Detect which cell encompasses the target text, then output its (X, Y) center coordinate. 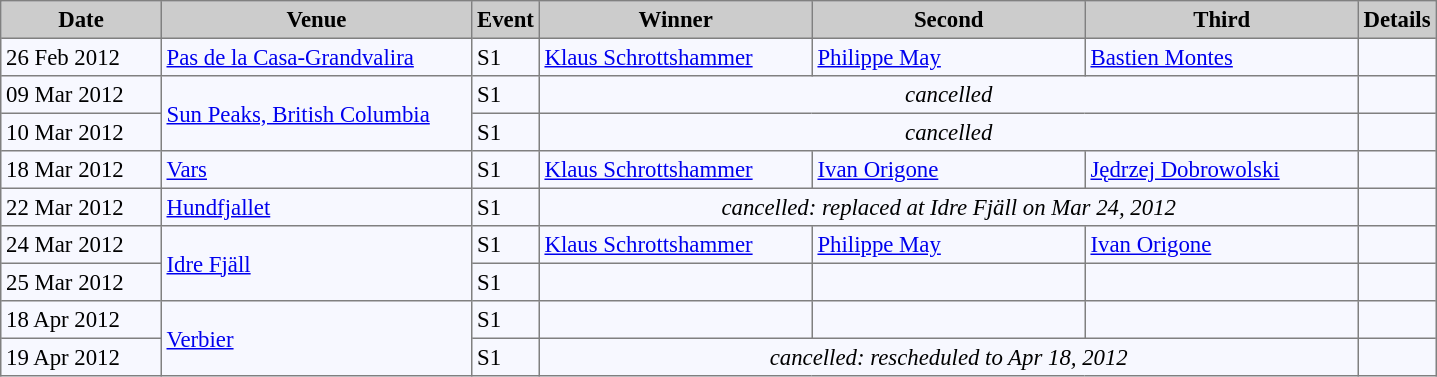
24 Mar 2012 (81, 245)
Details (1397, 20)
Jędrzej Dobrowolski (1222, 170)
25 Mar 2012 (81, 282)
Second (948, 20)
Date (81, 20)
Vars (316, 170)
Pas de la Casa-Grandvalira (316, 57)
Event (506, 20)
Venue (316, 20)
Winner (676, 20)
26 Feb 2012 (81, 57)
cancelled: rescheduled to Apr 18, 2012 (948, 357)
18 Apr 2012 (81, 320)
Hundfjallet (316, 207)
18 Mar 2012 (81, 170)
Idre Fjäll (316, 264)
19 Apr 2012 (81, 357)
Verbier (316, 338)
22 Mar 2012 (81, 207)
cancelled: replaced at Idre Fjäll on Mar 24, 2012 (948, 207)
Bastien Montes (1222, 57)
09 Mar 2012 (81, 95)
Sun Peaks, British Columbia (316, 114)
Third (1222, 20)
10 Mar 2012 (81, 132)
